Locate the cell with the specified text and output its [X, Y] center coordinate. 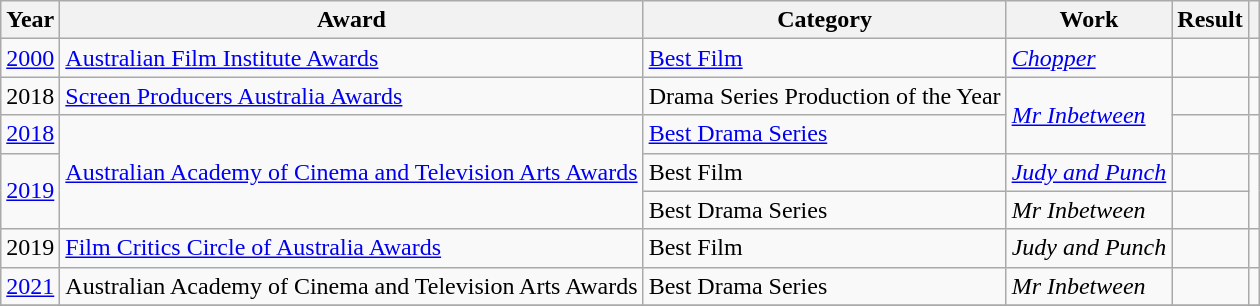
Result [1210, 20]
Work [1089, 20]
Year [30, 20]
2000 [30, 58]
2021 [30, 286]
Australian Film Institute Awards [352, 58]
Film Critics Circle of Australia Awards [352, 248]
Category [824, 20]
Screen Producers Australia Awards [352, 96]
Award [352, 20]
Chopper [1089, 58]
Drama Series Production of the Year [824, 96]
